Find where the given text appears and provide that cell's center as [x, y] coordinate. 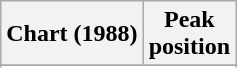
Chart (1988) [72, 34]
Peak position [189, 34]
